Search for the cell housing the specified text and yield its (X, Y) center coordinate. 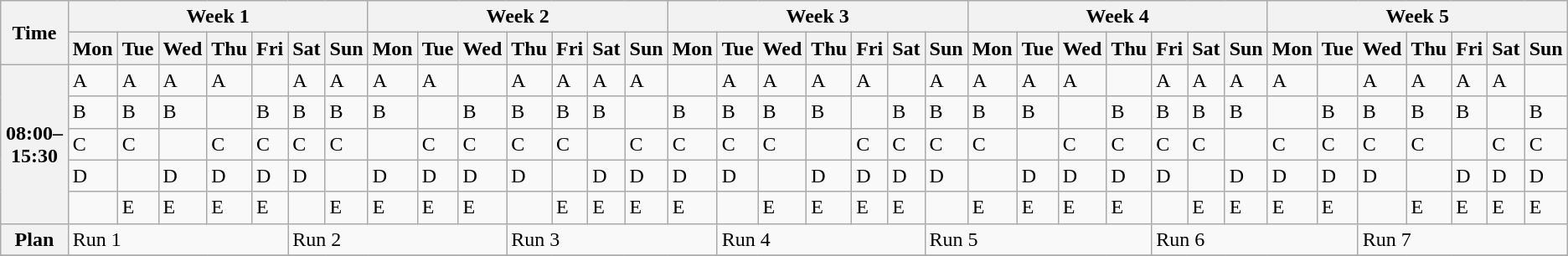
Time (34, 33)
Week 5 (1417, 17)
Run 7 (1462, 239)
Run 3 (611, 239)
Run 2 (397, 239)
Run 1 (178, 239)
Plan (34, 239)
Week 1 (218, 17)
Week 4 (1117, 17)
Run 6 (1255, 239)
Week 3 (818, 17)
Run 4 (821, 239)
Week 2 (518, 17)
Run 5 (1039, 239)
08:00–15:30 (34, 144)
